From the cell containing the given text, extract its center point as (x, y) coordinate. 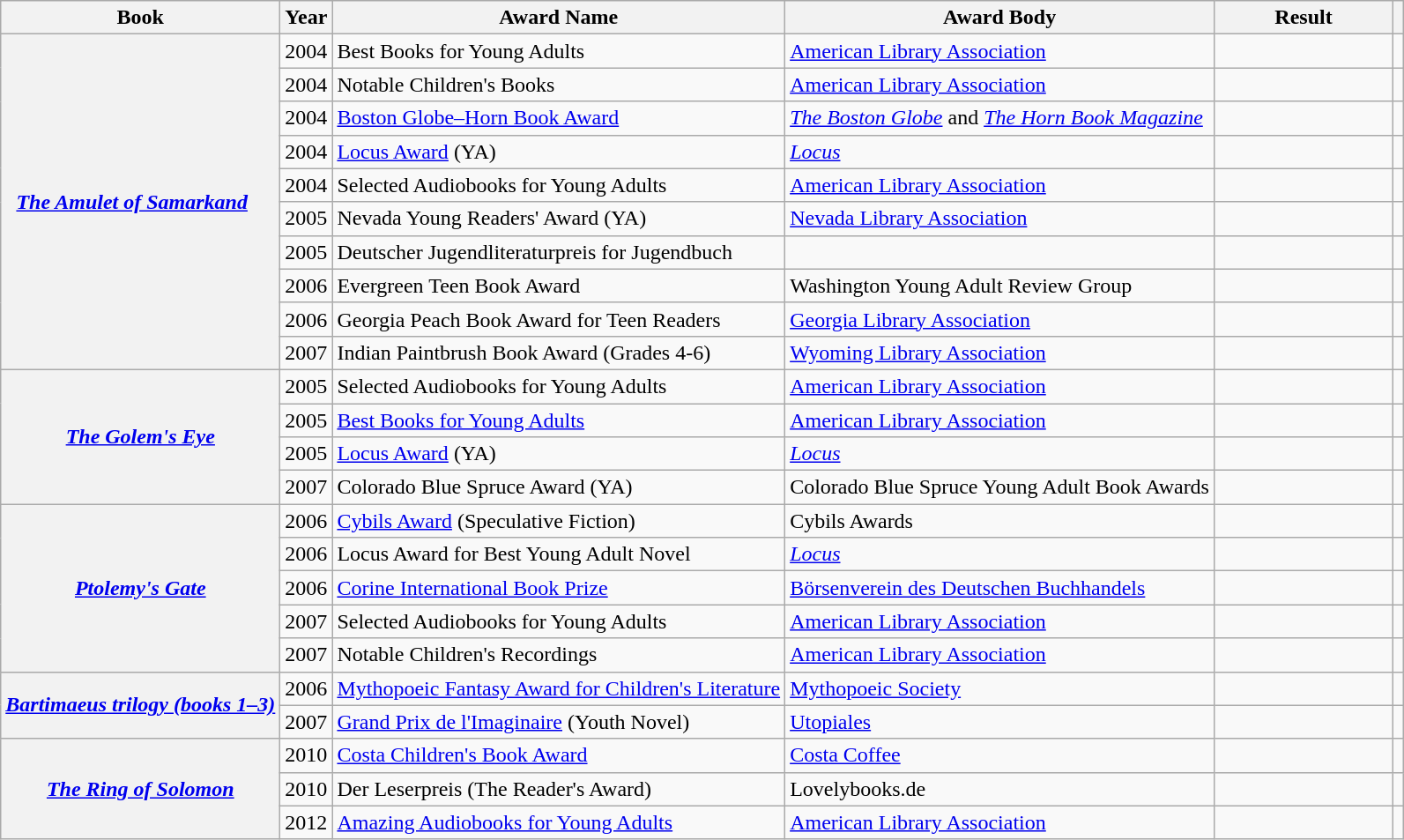
Year (307, 18)
Colorado Blue Spruce Young Adult Book Awards (999, 487)
Indian Paintbrush Book Award (Grades 4-6) (559, 353)
Award Body (999, 18)
The Amulet of Samarkand (141, 203)
The Boston Globe and The Horn Book Magazine (999, 118)
Book (141, 18)
Costa Children's Book Award (559, 755)
Wyoming Library Association (999, 353)
Notable Children's Books (559, 85)
Der Leserpreis (The Reader's Award) (559, 789)
Mythopoeic Society (999, 688)
Börsenverein des Deutschen Buchhandels (999, 588)
Corine International Book Prize (559, 588)
The Ring of Solomon (141, 789)
Lovelybooks.de (999, 789)
Bartimaeus trilogy (books 1–3) (141, 705)
Locus Award for Best Young Adult Novel (559, 554)
Washington Young Adult Review Group (999, 286)
Evergreen Teen Book Award (559, 286)
Cybils Award (Speculative Fiction) (559, 521)
Boston Globe–Horn Book Award (559, 118)
Ptolemy's Gate (141, 588)
Mythopoeic Fantasy Award for Children's Literature (559, 688)
Utopiales (999, 722)
Nevada Library Association (999, 219)
Notable Children's Recordings (559, 655)
Georgia Library Association (999, 319)
2012 (307, 822)
Cybils Awards (999, 521)
Result (1303, 18)
Grand Prix de l'Imaginaire (Youth Novel) (559, 722)
Georgia Peach Book Award for Teen Readers (559, 319)
The Golem's Eye (141, 436)
Costa Coffee (999, 755)
Nevada Young Readers' Award (YA) (559, 219)
Amazing Audiobooks for Young Adults (559, 822)
Deutscher Jugendliteraturpreis for Jugendbuch (559, 252)
Award Name (559, 18)
Colorado Blue Spruce Award (YA) (559, 487)
